Scan for the cell matching the given text and deliver its (x, y) coordinate at center. 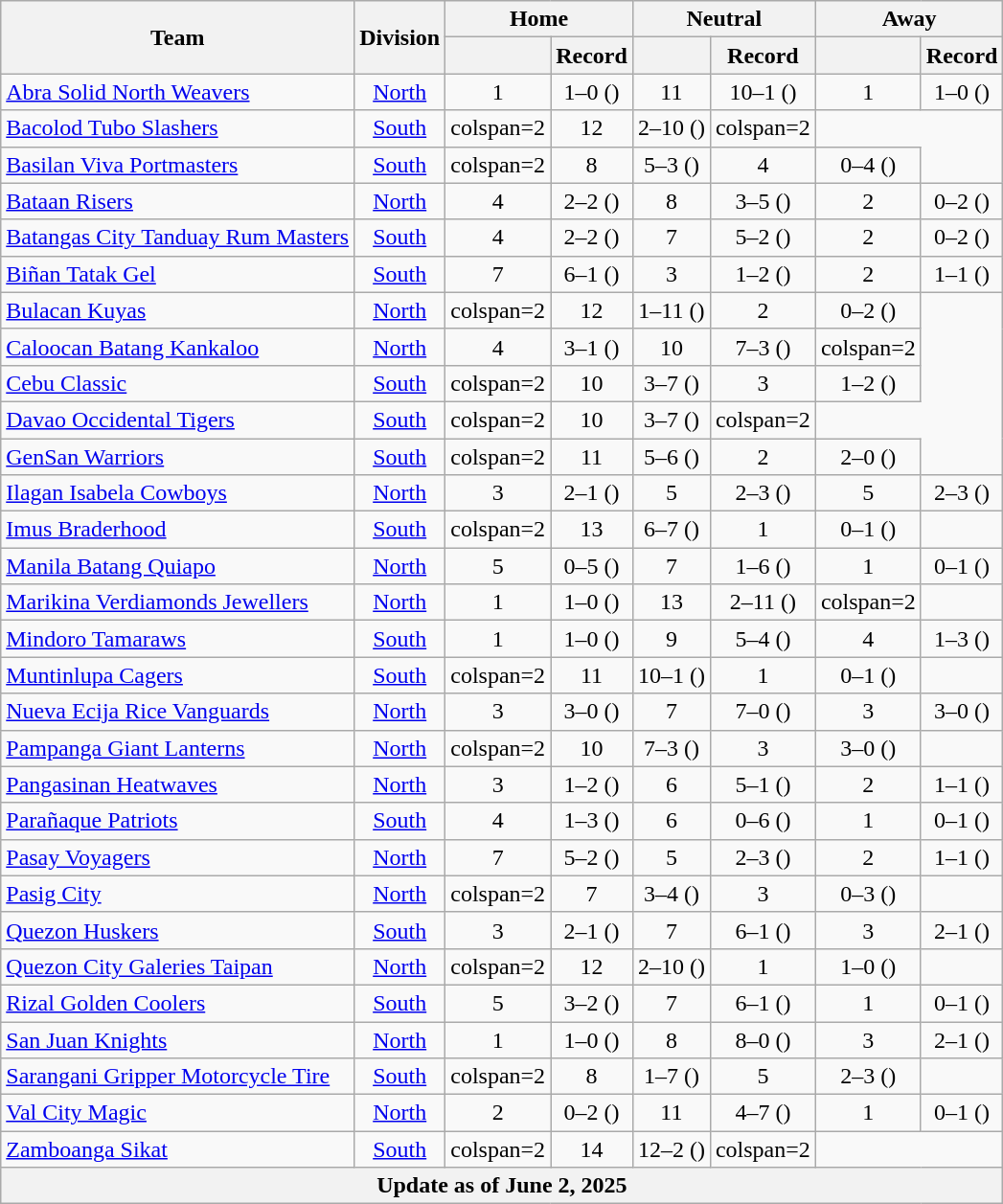
4–7 () (763, 1113)
Quezon Huskers (178, 930)
2–11 () (763, 602)
Ilagan Isabela Cowboys (178, 493)
Home (539, 19)
Nueva Ecija Rice Vanguards (178, 712)
Parañaque Patriots (178, 821)
5–6 () (671, 457)
Abra Solid North Weavers (178, 92)
8–0 () (763, 1039)
Zamboanga Sikat (178, 1149)
0–5 () (592, 566)
Quezon City Galeries Taipan (178, 966)
Pasig City (178, 894)
1–11 () (671, 310)
Caloocan Batang Kankaloo (178, 347)
Val City Magic (178, 1113)
Away (909, 19)
1–7 () (671, 1077)
Manila Batang Quiapo (178, 566)
0–4 () (868, 165)
Imus Braderhood (178, 530)
0–6 () (763, 821)
Pampanga Giant Lanterns (178, 748)
3–1 () (592, 347)
Rizal Golden Coolers (178, 1003)
5–1 () (763, 784)
2–0 () (868, 457)
9 (671, 639)
3–4 () (671, 894)
7–0 () (763, 712)
Pasay Voyagers (178, 857)
Bulacan Kuyas (178, 310)
Pangasinan Heatwaves (178, 784)
14 (592, 1149)
Mindoro Tamaraws (178, 639)
Batangas City Tanduay Rum Masters (178, 238)
6–7 () (671, 530)
Davao Occidental Tigers (178, 420)
Cebu Classic (178, 383)
GenSan Warriors (178, 457)
12–2 () (671, 1149)
5–3 () (671, 165)
3–5 () (763, 201)
Sarangani Gripper Motorcycle Tire (178, 1077)
Update as of June 2, 2025 (502, 1186)
Biñan Tatak Gel (178, 274)
Muntinlupa Cagers (178, 675)
San Juan Knights (178, 1039)
0–3 () (868, 894)
Bacolod Tubo Slashers (178, 128)
1–6 () (763, 566)
Basilan Viva Portmasters (178, 165)
Neutral (724, 19)
Division (400, 37)
Bataan Risers (178, 201)
5–4 () (763, 639)
Marikina Verdiamonds Jewellers (178, 602)
3–2 () (592, 1003)
Team (178, 37)
